Find where the given text appears and provide that cell's center as (X, Y) coordinate. 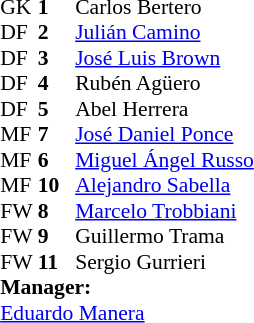
José Daniel Ponce (164, 135)
Abel Herrera (164, 109)
Rubén Agüero (164, 83)
Guillermo Trama (164, 237)
José Luis Brown (164, 58)
Julián Camino (164, 33)
Miguel Ángel Russo (164, 160)
3 (57, 58)
4 (57, 83)
2 (57, 33)
Marcelo Trobbiani (164, 211)
8 (57, 211)
6 (57, 160)
5 (57, 109)
7 (57, 135)
10 (57, 185)
9 (57, 237)
11 (57, 262)
Manager: (127, 287)
Alejandro Sabella (164, 185)
Sergio Gurrieri (164, 262)
